For the text-containing cell, return its midpoint in (X, Y) coordinate format. 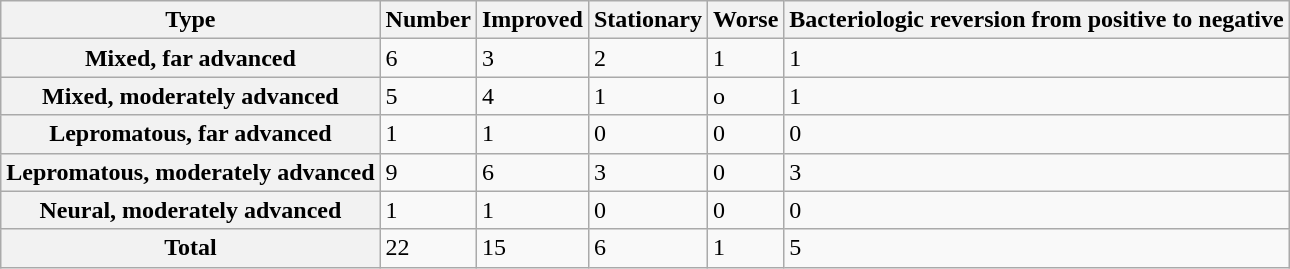
4 (532, 96)
Stationary (648, 20)
o (745, 96)
Type (190, 20)
Mixed, moderately advanced (190, 96)
Lepromatous, moderately advanced (190, 172)
Lepromatous, far advanced (190, 134)
2 (648, 58)
Improved (532, 20)
Bacteriologic reversion from positive to negative (1036, 20)
Worse (745, 20)
Mixed, far advanced (190, 58)
15 (532, 248)
9 (428, 172)
22 (428, 248)
Total (190, 248)
Number (428, 20)
Neural, moderately advanced (190, 210)
